Locate the cell with the specified text and output its (x, y) center coordinate. 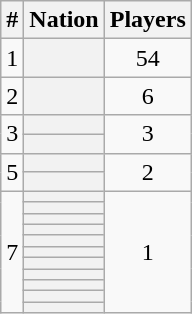
# (12, 20)
Nation (64, 20)
54 (148, 58)
6 (148, 96)
Players (148, 20)
5 (12, 172)
7 (12, 252)
